From the cell containing the given text, extract its center point as (x, y) coordinate. 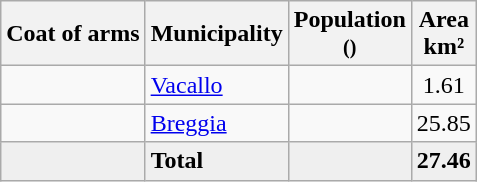
Vacallo (216, 85)
Population() (350, 34)
Coat of arms (73, 34)
Area km² (444, 34)
Municipality (216, 34)
27.46 (444, 161)
Total (216, 161)
Breggia (216, 123)
25.85 (444, 123)
1.61 (444, 85)
